Extract the (x, y) coordinate from the center of the cell holding the provided text.  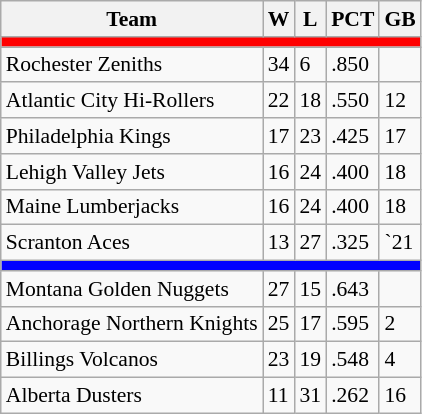
GB (400, 19)
Team (132, 19)
25 (279, 324)
31 (310, 396)
Montana Golden Nuggets (132, 289)
Billings Volcanos (132, 360)
34 (279, 65)
11 (279, 396)
Rochester Zeniths (132, 65)
12 (400, 101)
Lehigh Valley Jets (132, 172)
15 (310, 289)
.550 (352, 101)
`21 (400, 243)
.325 (352, 243)
19 (310, 360)
Scranton Aces (132, 243)
6 (310, 65)
Alberta Dusters (132, 396)
L (310, 19)
Philadelphia Kings (132, 136)
4 (400, 360)
W (279, 19)
22 (279, 101)
Atlantic City Hi-Rollers (132, 101)
.643 (352, 289)
2 (400, 324)
.262 (352, 396)
PCT (352, 19)
.595 (352, 324)
Anchorage Northern Knights (132, 324)
13 (279, 243)
.850 (352, 65)
Maine Lumberjacks (132, 207)
.548 (352, 360)
.425 (352, 136)
